Detect which cell encompasses the target text, then output its [x, y] center coordinate. 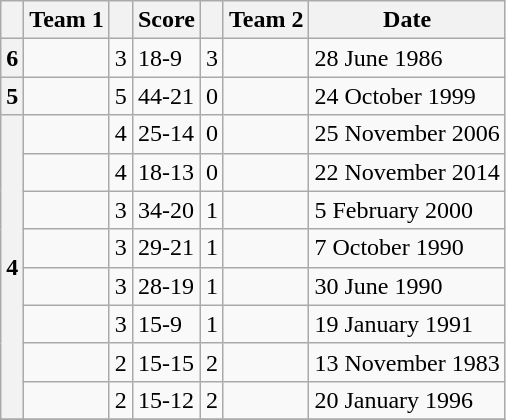
18-13 [166, 172]
30 June 1990 [407, 286]
28-19 [166, 286]
22 November 2014 [407, 172]
5 February 2000 [407, 210]
25-14 [166, 134]
29-21 [166, 248]
24 October 1999 [407, 96]
15-15 [166, 362]
Score [166, 20]
18-9 [166, 58]
Team 1 [67, 20]
19 January 1991 [407, 324]
28 June 1986 [407, 58]
Team 2 [266, 20]
Date [407, 20]
20 January 1996 [407, 400]
13 November 1983 [407, 362]
25 November 2006 [407, 134]
7 October 1990 [407, 248]
6 [12, 58]
15-12 [166, 400]
44-21 [166, 96]
15-9 [166, 324]
34-20 [166, 210]
